Pinpoint the cell where the given text exists, returning its (X, Y) midpoint coordinate. 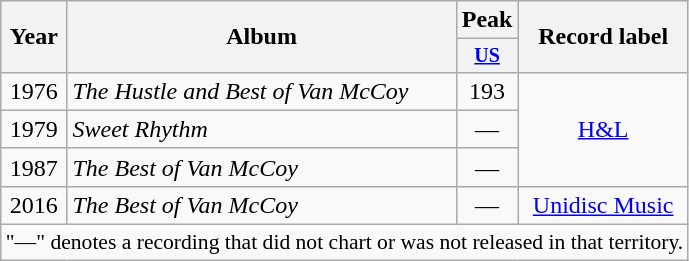
2016 (34, 205)
Sweet Rhythm (262, 129)
Unidisc Music (603, 205)
US (487, 56)
1979 (34, 129)
"—" denotes a recording that did not chart or was not released in that territory. (345, 243)
Album (262, 37)
Record label (603, 37)
Year (34, 37)
The Hustle and Best of Van McCoy (262, 91)
H&L (603, 129)
Peak (487, 20)
1976 (34, 91)
1987 (34, 167)
193 (487, 91)
